Identify which cell holds the provided text, then report its (x, y) central coordinate. 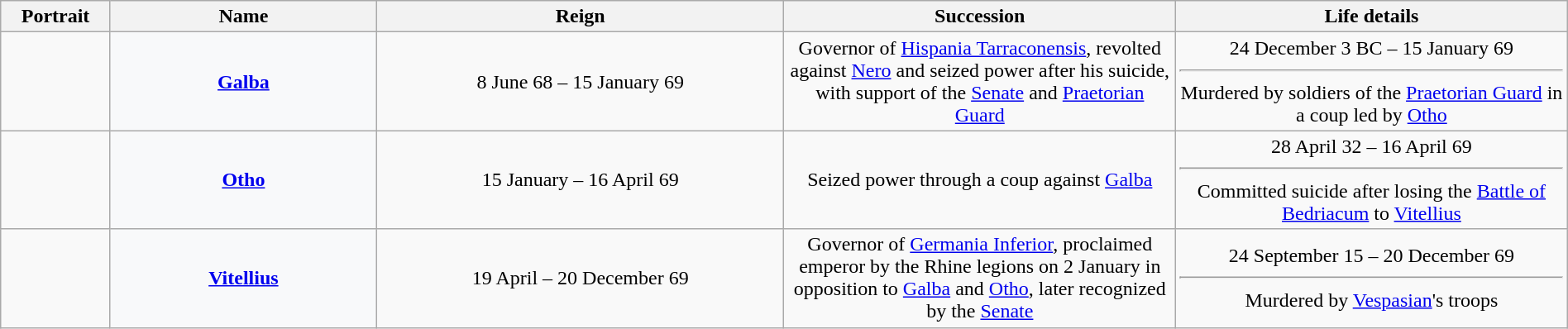
19 April – 20 December 69 (581, 278)
Otho (243, 180)
Governor of Germania Inferior, proclaimed emperor by the Rhine legions on 2 January in opposition to Galba and Otho, later recognized by the Senate (980, 278)
24 December 3 BC – 15 January 69Murdered by soldiers of the Praetorian Guard in a coup led by Otho (1372, 81)
15 January – 16 April 69 (581, 180)
Galba (243, 81)
Vitellius (243, 278)
24 September 15 – 20 December 69Murdered by Vespasian's troops (1372, 278)
28 April 32 – 16 April 69Committed suicide after losing the Battle of Bedriacum to Vitellius (1372, 180)
Life details (1372, 17)
Portrait (56, 17)
Succession (980, 17)
Name (243, 17)
Governor of Hispania Tarraconensis, revolted against Nero and seized power after his suicide, with support of the Senate and Praetorian Guard (980, 81)
Seized power through a coup against Galba (980, 180)
Reign (581, 17)
8 June 68 – 15 January 69 (581, 81)
